Extract the (x, y) coordinate from the center of the cell holding the provided text.  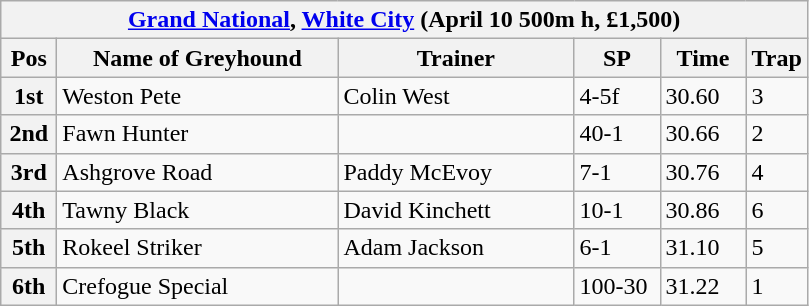
7-1 (617, 172)
31.22 (703, 286)
10-1 (617, 210)
Grand National, White City (April 10 500m h, £1,500) (404, 20)
Colin West (456, 96)
1 (776, 286)
Weston Pete (198, 96)
30.60 (703, 96)
6th (29, 286)
Adam Jackson (456, 248)
5th (29, 248)
Trap (776, 58)
Ashgrove Road (198, 172)
Name of Greyhound (198, 58)
4th (29, 210)
30.76 (703, 172)
100-30 (617, 286)
Paddy McEvoy (456, 172)
30.86 (703, 210)
David Kinchett (456, 210)
2nd (29, 134)
3 (776, 96)
1st (29, 96)
SP (617, 58)
Rokeel Striker (198, 248)
Crefogue Special (198, 286)
30.66 (703, 134)
Time (703, 58)
4 (776, 172)
6 (776, 210)
4-5f (617, 96)
Pos (29, 58)
31.10 (703, 248)
5 (776, 248)
Trainer (456, 58)
2 (776, 134)
40-1 (617, 134)
Tawny Black (198, 210)
6-1 (617, 248)
3rd (29, 172)
Fawn Hunter (198, 134)
